Locate the cell with the specified text and output its [X, Y] center coordinate. 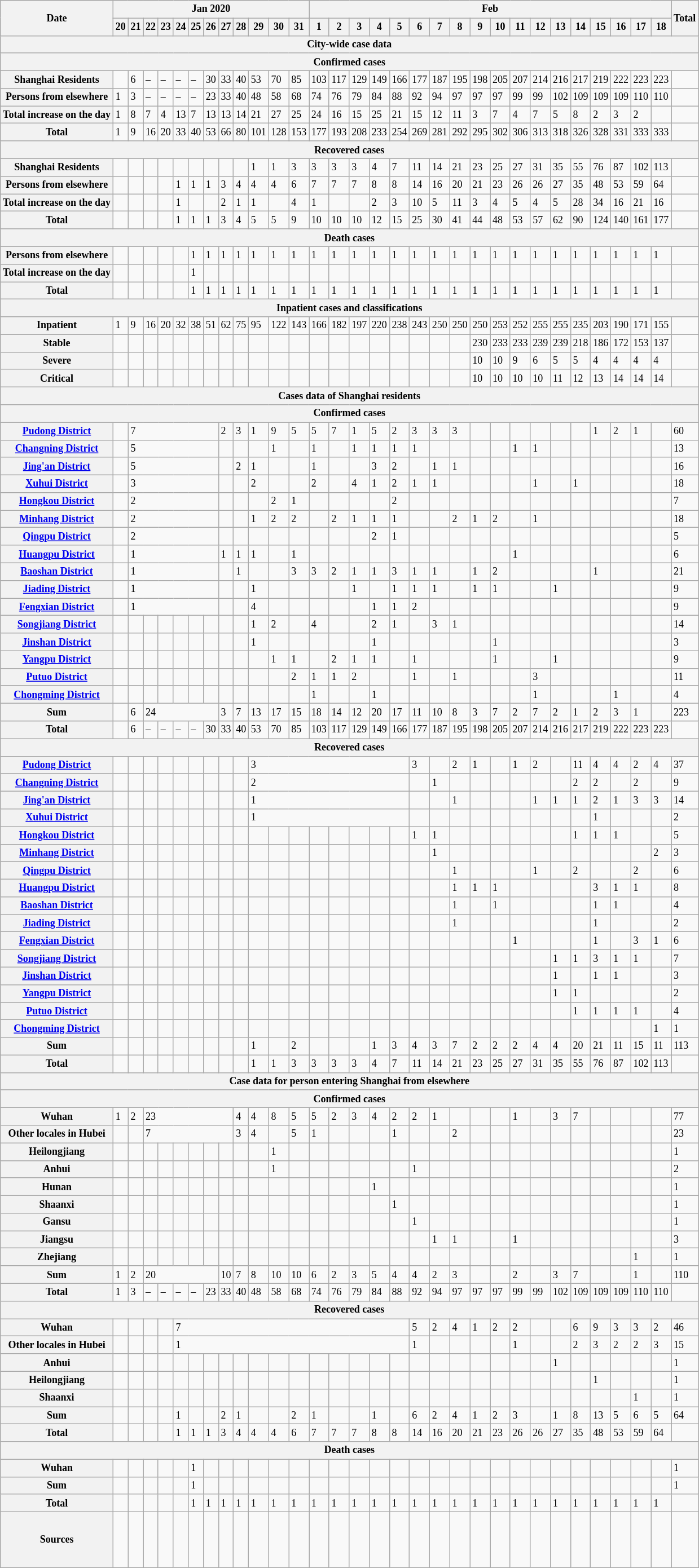
75 [241, 326]
Gansu [57, 1222]
243 [420, 326]
128 [279, 132]
190 [621, 326]
38 [196, 326]
140 [621, 220]
326 [581, 132]
29 [258, 27]
Cases data of Shanghai residents [350, 396]
Severe [57, 361]
Zhejiang [57, 1257]
331 [621, 132]
32 [181, 326]
302 [500, 132]
203 [601, 326]
193 [339, 132]
Stable [57, 343]
Date [57, 18]
80 [241, 132]
City-wide case data [350, 44]
281 [440, 132]
155 [661, 326]
197 [359, 326]
182 [339, 326]
218 [581, 343]
220 [380, 326]
238 [399, 326]
124 [601, 220]
171 [641, 326]
60 [685, 431]
208 [359, 132]
318 [561, 132]
161 [641, 220]
41 [460, 220]
313 [540, 132]
37 [685, 765]
143 [299, 326]
51 [211, 326]
46 [685, 1327]
57 [540, 220]
Case data for person entering Shanghai from elsewhere [350, 1081]
328 [601, 132]
Feb [490, 9]
Sources [57, 1540]
295 [480, 132]
306 [520, 132]
235 [581, 326]
Hunan [57, 1186]
254 [399, 132]
Jan 2020 [211, 9]
230 [480, 343]
95 [258, 326]
44 [480, 220]
Inpatient cases and classifications [350, 308]
122 [279, 326]
292 [460, 132]
34 [601, 203]
90 [581, 220]
Jiangsu [57, 1239]
77 [685, 1116]
252 [520, 326]
137 [661, 343]
Inpatient [57, 326]
253 [500, 326]
66 [226, 132]
101 [258, 132]
172 [621, 343]
186 [601, 343]
22 [151, 27]
Critical [57, 378]
269 [420, 132]
